Detect which cell encompasses the target text, then output its (x, y) center coordinate. 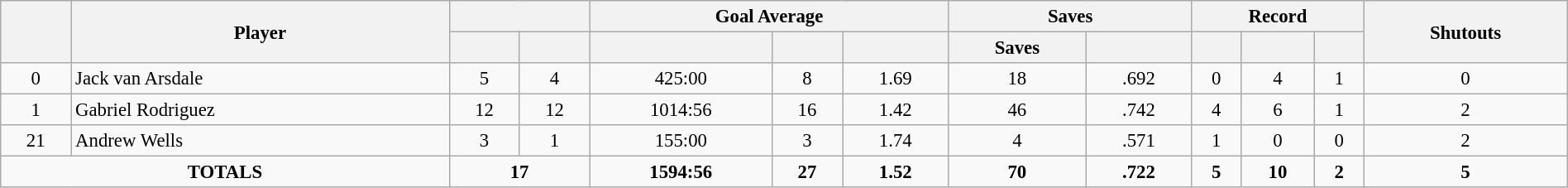
1.52 (895, 172)
16 (807, 110)
Andrew Wells (260, 141)
Jack van Arsdale (260, 79)
10 (1277, 172)
17 (519, 172)
Record (1277, 17)
1014:56 (681, 110)
Player (260, 31)
21 (36, 141)
18 (1017, 79)
155:00 (681, 141)
425:00 (681, 79)
27 (807, 172)
TOTALS (225, 172)
8 (807, 79)
1.69 (895, 79)
.571 (1140, 141)
Shutouts (1465, 31)
46 (1017, 110)
.722 (1140, 172)
6 (1277, 110)
1.42 (895, 110)
Goal Average (769, 17)
.692 (1140, 79)
Gabriel Rodriguez (260, 110)
70 (1017, 172)
1594:56 (681, 172)
1.74 (895, 141)
.742 (1140, 110)
